Locate the cell with the specified text and output its (X, Y) center coordinate. 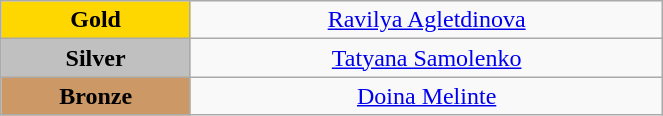
Ravilya Agletdinova (426, 20)
Doina Melinte (426, 96)
Gold (96, 20)
Bronze (96, 96)
Tatyana Samolenko (426, 58)
Silver (96, 58)
